Extract the (x, y) coordinate from the center of the cell holding the provided text.  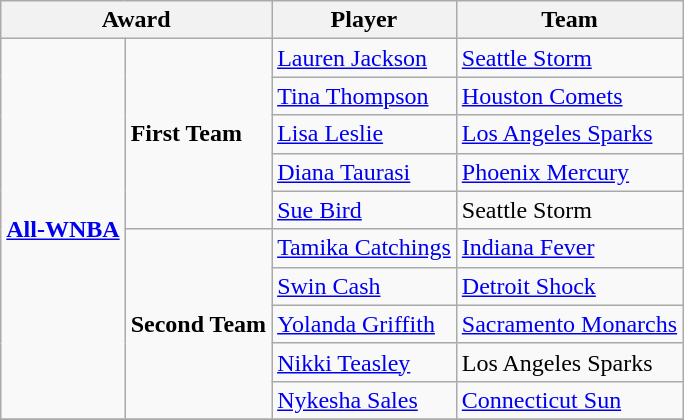
First Team (198, 134)
Lauren Jackson (364, 58)
Phoenix Mercury (569, 172)
Sacramento Monarchs (569, 324)
All-WNBA (63, 230)
Swin Cash (364, 286)
Nykesha Sales (364, 400)
Tina Thompson (364, 96)
Nikki Teasley (364, 362)
Yolanda Griffith (364, 324)
Player (364, 20)
Connecticut Sun (569, 400)
Lisa Leslie (364, 134)
Award (136, 20)
Second Team (198, 324)
Team (569, 20)
Tamika Catchings (364, 248)
Diana Taurasi (364, 172)
Houston Comets (569, 96)
Sue Bird (364, 210)
Detroit Shock (569, 286)
Indiana Fever (569, 248)
